Pinpoint the cell where the given text exists, returning its [x, y] midpoint coordinate. 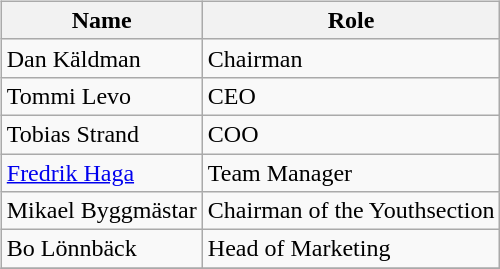
CEO [351, 96]
Tobias Strand [102, 134]
Bo Lönnbäck [102, 249]
Tommi Levo [102, 96]
Team Manager [351, 173]
Fredrik Haga [102, 173]
Chairman of the Youthsection [351, 211]
COO [351, 134]
Head of Marketing [351, 249]
Name [102, 20]
Dan Käldman [102, 58]
Mikael Byggmästar [102, 211]
Role [351, 20]
Chairman [351, 58]
